Extract the (X, Y) coordinate from the center of the cell holding the provided text.  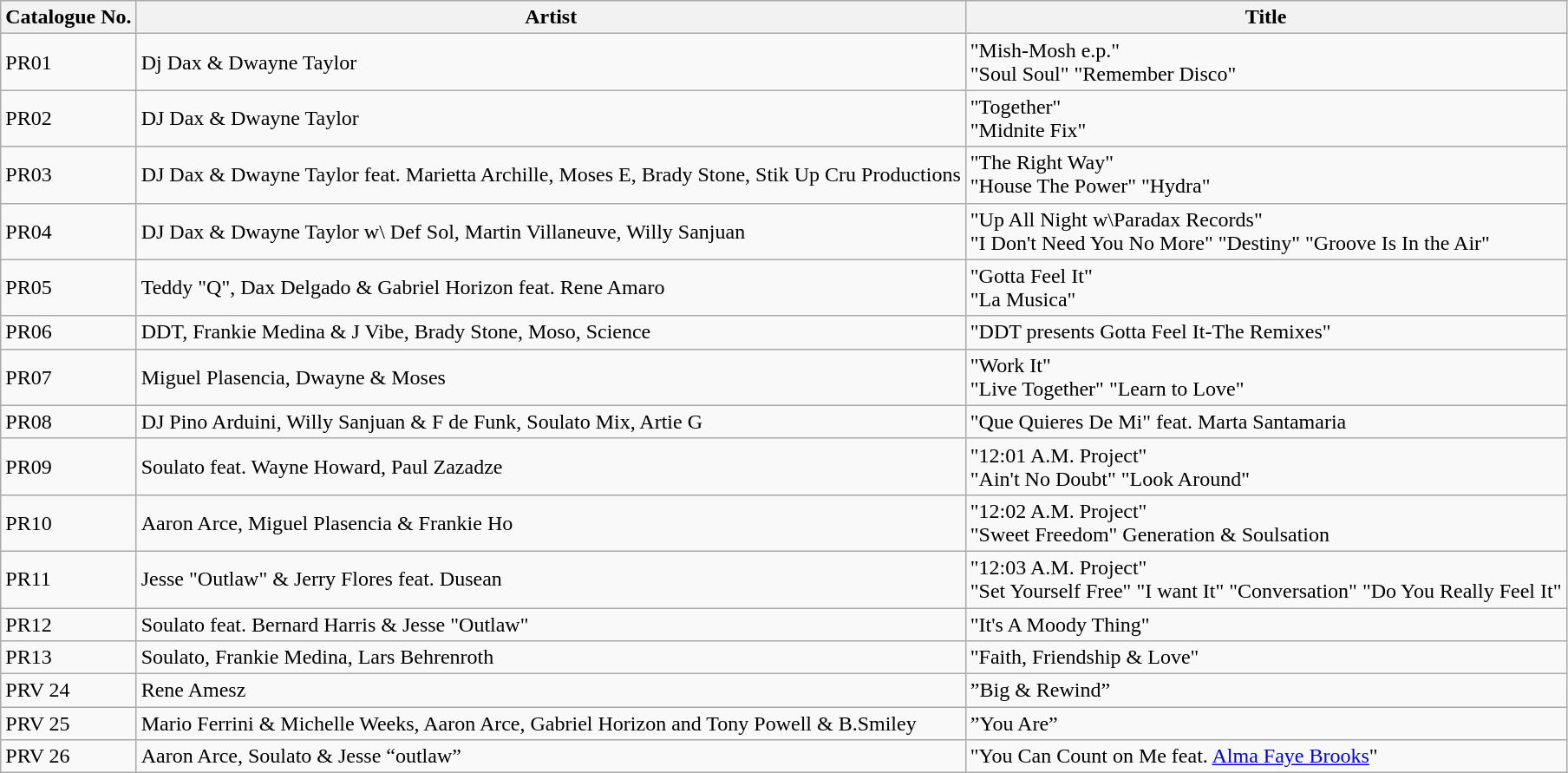
"It's A Moody Thing" (1266, 624)
Rene Amesz (551, 691)
PRV 26 (69, 757)
”Big & Rewind” (1266, 691)
"12:01 A.M. Project""Ain't No Doubt" "Look Around" (1266, 467)
DJ Dax & Dwayne Taylor feat. Marietta Archille, Moses E, Brady Stone, Stik Up Cru Productions (551, 175)
PR11 (69, 580)
PR06 (69, 332)
Miguel Plasencia, Dwayne & Moses (551, 377)
Title (1266, 17)
PR09 (69, 467)
DJ Dax & Dwayne Taylor (551, 118)
Catalogue No. (69, 17)
PR04 (69, 231)
PRV 25 (69, 724)
"The Right Way""House The Power" "Hydra" (1266, 175)
Teddy "Q", Dax Delgado & Gabriel Horizon feat. Rene Amaro (551, 288)
PR12 (69, 624)
"DDT presents Gotta Feel It-The Remixes" (1266, 332)
"You Can Count on Me feat. Alma Faye Brooks" (1266, 757)
PR02 (69, 118)
PR13 (69, 658)
Soulato feat. Bernard Harris & Jesse "Outlaw" (551, 624)
”You Are” (1266, 724)
"Together""Midnite Fix" (1266, 118)
"Que Quieres De Mi" feat. Marta Santamaria (1266, 422)
Dj Dax & Dwayne Taylor (551, 62)
Mario Ferrini & Michelle Weeks, Aaron Arce, Gabriel Horizon and Tony Powell & B.Smiley (551, 724)
DJ Pino Arduini, Willy Sanjuan & F de Funk, Soulato Mix, Artie G (551, 422)
PR08 (69, 422)
"Mish-Mosh e.p.""Soul Soul" "Remember Disco" (1266, 62)
Jesse "Outlaw" & Jerry Flores feat. Dusean (551, 580)
Aaron Arce, Miguel Plasencia & Frankie Ho (551, 522)
"Up All Night w\Paradax Records""I Don't Need You No More" "Destiny" "Groove Is In the Air" (1266, 231)
Soulato feat. Wayne Howard, Paul Zazadze (551, 467)
"12:03 A.M. Project""Set Yourself Free" "I want It" "Conversation" "Do You Really Feel It" (1266, 580)
PR07 (69, 377)
"Gotta Feel It""La Musica" (1266, 288)
Aaron Arce, Soulato & Jesse “outlaw” (551, 757)
"Faith, Friendship & Love" (1266, 658)
Artist (551, 17)
PR01 (69, 62)
"Work It""Live Together" "Learn to Love" (1266, 377)
Soulato, Frankie Medina, Lars Behrenroth (551, 658)
DJ Dax & Dwayne Taylor w\ Def Sol, Martin Villaneuve, Willy Sanjuan (551, 231)
"12:02 A.M. Project""Sweet Freedom" Generation & Soulsation (1266, 522)
DDT, Frankie Medina & J Vibe, Brady Stone, Moso, Science (551, 332)
PRV 24 (69, 691)
PR10 (69, 522)
PR05 (69, 288)
PR03 (69, 175)
